Determine the [X, Y] coordinate at the center of the cell enclosing the given text.  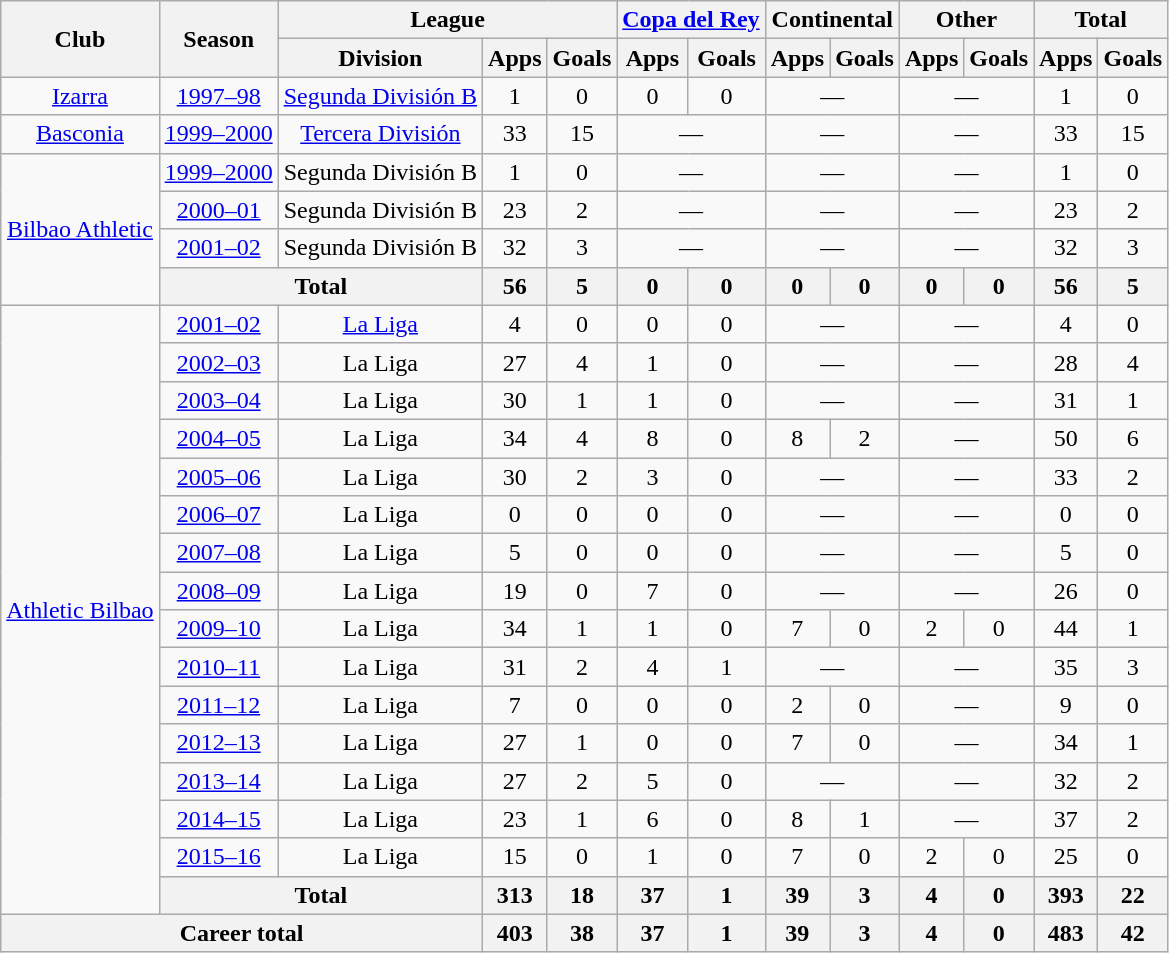
Izarra [80, 96]
Tercera División [380, 134]
25 [1066, 857]
393 [1066, 895]
2002–03 [218, 362]
2012–13 [218, 743]
1997–98 [218, 96]
42 [1133, 933]
Other [966, 20]
2011–12 [218, 705]
483 [1066, 933]
22 [1133, 895]
Copa del Rey [691, 20]
2009–10 [218, 629]
2005–06 [218, 477]
2004–05 [218, 438]
2014–15 [218, 819]
Bilbao Athletic [80, 229]
44 [1066, 629]
Athletic Bilbao [80, 610]
26 [1066, 591]
313 [515, 895]
35 [1066, 667]
2010–11 [218, 667]
9 [1066, 705]
Career total [242, 933]
2015–16 [218, 857]
28 [1066, 362]
League [448, 20]
2003–04 [218, 400]
2007–08 [218, 553]
Season [218, 39]
18 [582, 895]
2008–09 [218, 591]
Basconia [80, 134]
38 [582, 933]
19 [515, 591]
Division [380, 58]
Continental [832, 20]
2000–01 [218, 210]
50 [1066, 438]
2006–07 [218, 515]
2013–14 [218, 781]
403 [515, 933]
Club [80, 39]
